Find where the given text appears and provide that cell's center as [x, y] coordinate. 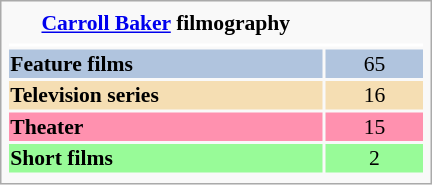
16 [374, 95]
Short films [166, 158]
65 [374, 63]
2 [374, 158]
15 [374, 126]
Television series [166, 95]
Feature films [166, 63]
Theater [166, 126]
Carroll Baker filmography [166, 23]
